From the cell containing the given text, extract its center point as (x, y) coordinate. 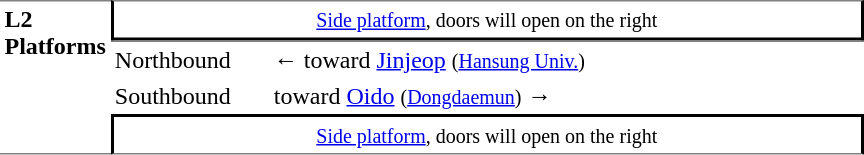
← toward Jinjeop (Hansung Univ.) (566, 59)
L2Platforms (55, 77)
toward Oido (Dongdaemun) → (566, 96)
Northbound (190, 59)
Southbound (190, 96)
